Return (X, Y) of the center of cell containing provided text 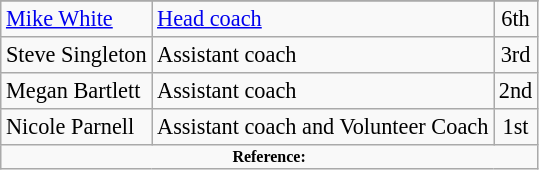
Steve Singleton (76, 55)
6th (516, 19)
Nicole Parnell (76, 126)
Megan Bartlett (76, 90)
1st (516, 126)
2nd (516, 90)
3rd (516, 55)
Mike White (76, 19)
Head coach (323, 19)
Assistant coach and Volunteer Coach (323, 126)
Reference: (270, 156)
